Find where the given text appears and provide that cell's center as [X, Y] coordinate. 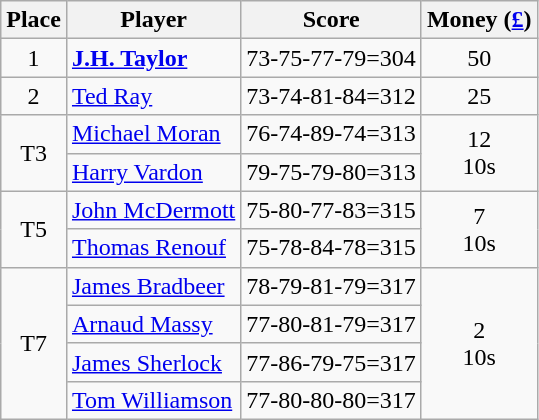
James Bradbeer [153, 286]
John McDermott [153, 210]
25 [479, 96]
50 [479, 58]
1 [34, 58]
Ted Ray [153, 96]
T3 [34, 153]
75-80-77-83=315 [332, 210]
Score [332, 20]
Harry Vardon [153, 172]
75-78-84-78=315 [332, 248]
77-80-81-79=317 [332, 324]
210s [479, 343]
Money (£) [479, 20]
Tom Williamson [153, 400]
James Sherlock [153, 362]
79-75-79-80=313 [332, 172]
710s [479, 229]
73-75-77-79=304 [332, 58]
Arnaud Massy [153, 324]
77-80-80-80=317 [332, 400]
Place [34, 20]
Michael Moran [153, 134]
77-86-79-75=317 [332, 362]
Player [153, 20]
78-79-81-79=317 [332, 286]
Thomas Renouf [153, 248]
2 [34, 96]
T7 [34, 343]
J.H. Taylor [153, 58]
73-74-81-84=312 [332, 96]
T5 [34, 229]
76-74-89-74=313 [332, 134]
1210s [479, 153]
